Pinpoint the cell where the given text exists, returning its [x, y] midpoint coordinate. 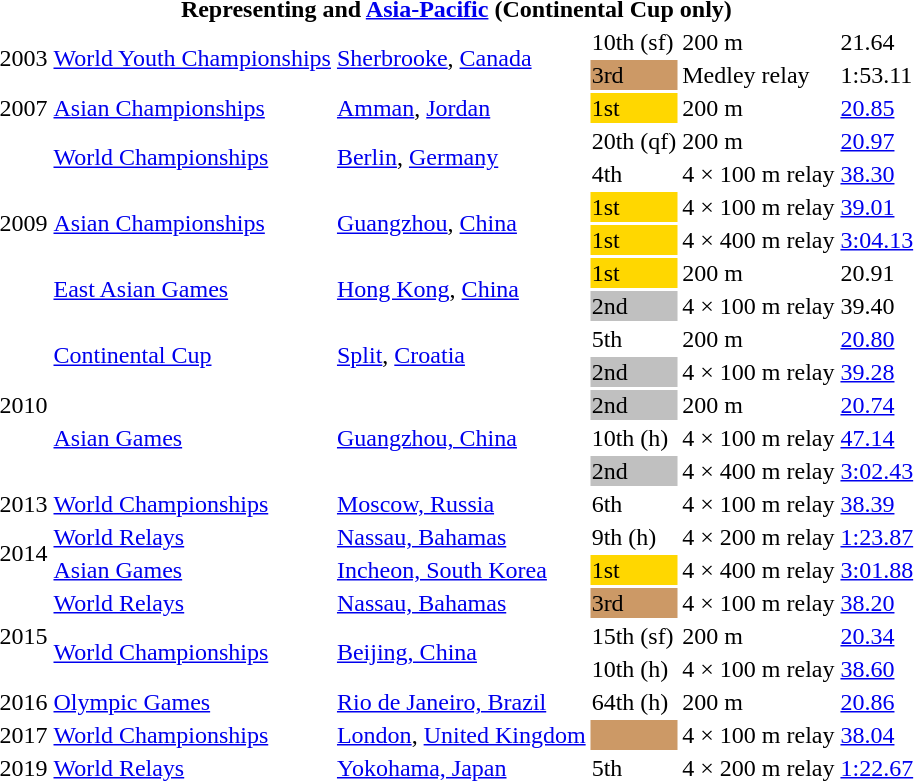
9th (h) [634, 537]
World Youth Championships [192, 58]
London, United Kingdom [461, 735]
64th (h) [634, 702]
6th [634, 504]
East Asian Games [192, 290]
Rio de Janeiro, Brazil [461, 702]
Incheon, South Korea [461, 570]
5th [634, 339]
4th [634, 174]
15th (sf) [634, 636]
Olympic Games [192, 702]
Continental Cup [192, 356]
Sherbrooke, Canada [461, 58]
Moscow, Russia [461, 504]
10th (sf) [634, 42]
Beijing, China [461, 652]
Amman, Jordan [461, 108]
Medley relay [758, 75]
4 × 200 m relay [758, 537]
Split, Croatia [461, 356]
Berlin, Germany [461, 158]
20th (qf) [634, 141]
Hong Kong, China [461, 290]
